Capture the cell that displays the provided text and extract its (X, Y) central coordinate. 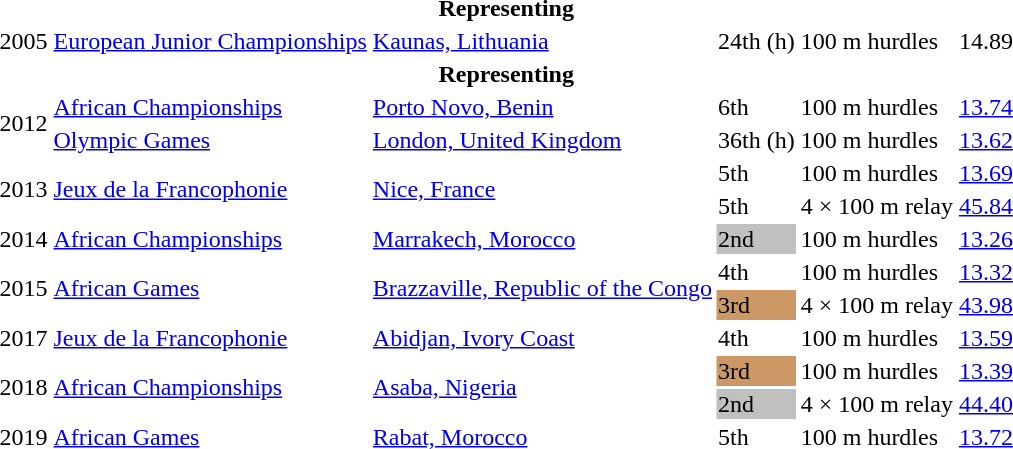
Kaunas, Lithuania (542, 41)
European Junior Championships (210, 41)
Asaba, Nigeria (542, 388)
Marrakech, Morocco (542, 239)
African Games (210, 288)
Brazzaville, Republic of the Congo (542, 288)
Porto Novo, Benin (542, 107)
Abidjan, Ivory Coast (542, 338)
36th (h) (757, 140)
London, United Kingdom (542, 140)
6th (757, 107)
Nice, France (542, 190)
24th (h) (757, 41)
Olympic Games (210, 140)
